Provide the [X, Y] coordinate of the cell's center where the given text is located.  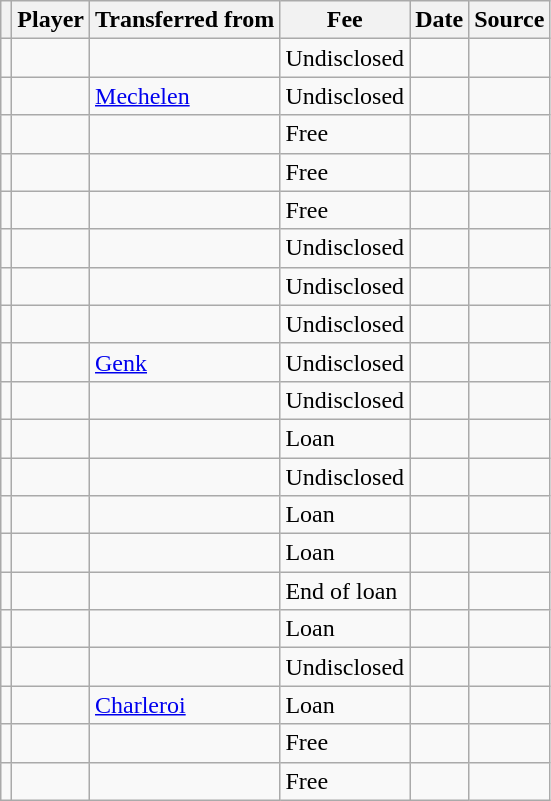
Fee [345, 20]
Player [51, 20]
Mechelen [185, 96]
Source [510, 20]
Transferred from [185, 20]
Date [440, 20]
Genk [185, 362]
Charleroi [185, 705]
End of loan [345, 591]
